Search for the cell housing the specified text and yield its [x, y] center coordinate. 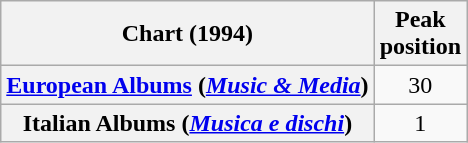
Peakposition [420, 34]
30 [420, 85]
Chart (1994) [188, 34]
1 [420, 123]
European Albums (Music & Media) [188, 85]
Italian Albums (Musica e dischi) [188, 123]
